Search for the cell housing the specified text and yield its [X, Y] center coordinate. 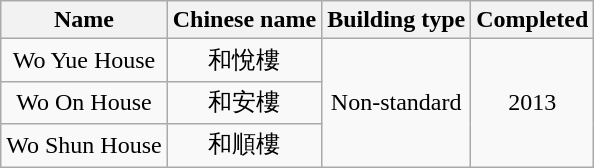
和順樓 [244, 146]
Wo Shun House [84, 146]
2013 [532, 103]
Non-standard [396, 103]
Name [84, 20]
和悅樓 [244, 60]
Completed [532, 20]
和安樓 [244, 102]
Wo On House [84, 102]
Wo Yue House [84, 60]
Building type [396, 20]
Chinese name [244, 20]
